Return the [x, y] coordinate for the center point of the cell that contains the specified text.  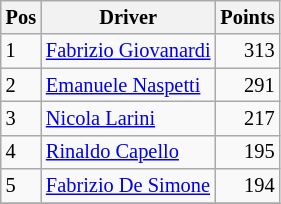
Fabrizio Giovanardi [128, 51]
Nicola Larini [128, 118]
Emanuele Naspetti [128, 85]
217 [247, 118]
194 [247, 186]
3 [21, 118]
4 [21, 152]
Pos [21, 17]
2 [21, 85]
Driver [128, 17]
313 [247, 51]
1 [21, 51]
Points [247, 17]
Rinaldo Capello [128, 152]
195 [247, 152]
291 [247, 85]
Fabrizio De Simone [128, 186]
5 [21, 186]
